Detect which cell encompasses the target text, then output its [x, y] center coordinate. 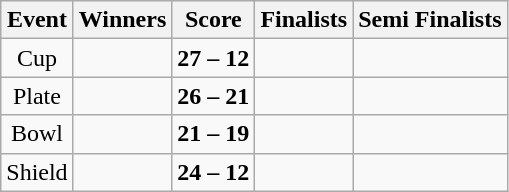
27 – 12 [214, 58]
Cup [37, 58]
Bowl [37, 134]
Finalists [304, 20]
24 – 12 [214, 172]
26 – 21 [214, 96]
Plate [37, 96]
Score [214, 20]
Winners [122, 20]
Shield [37, 172]
Semi Finalists [430, 20]
Event [37, 20]
21 – 19 [214, 134]
